Identify which cell holds the provided text, then report its (x, y) central coordinate. 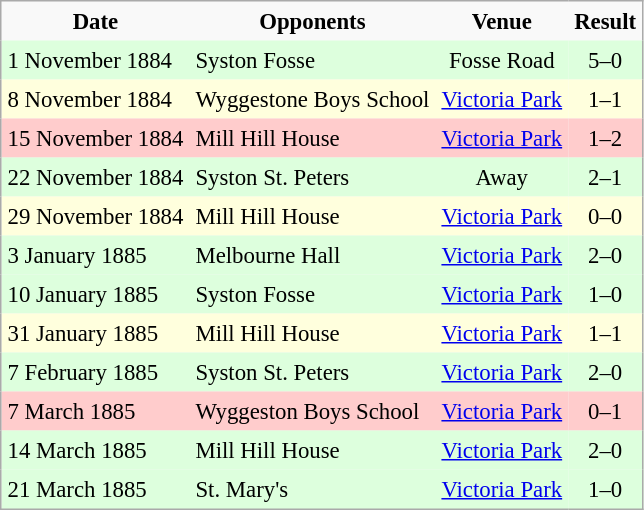
Melbourne Hall (312, 256)
31 January 1885 (96, 334)
St. Mary's (312, 490)
7 February 1885 (96, 372)
0–1 (606, 412)
Opponents (312, 21)
10 January 1885 (96, 294)
15 November 1884 (96, 138)
3 January 1885 (96, 256)
5–0 (606, 60)
Wyggeston Boys School (312, 412)
29 November 1884 (96, 216)
7 March 1885 (96, 412)
1–2 (606, 138)
Date (96, 21)
Fosse Road (502, 60)
Result (606, 21)
8 November 1884 (96, 100)
21 March 1885 (96, 490)
0–0 (606, 216)
14 March 1885 (96, 450)
2–1 (606, 178)
1 November 1884 (96, 60)
Wyggestone Boys School (312, 100)
Away (502, 178)
22 November 1884 (96, 178)
Venue (502, 21)
